Output the (X, Y) coordinate of the center of the cell containing the given text.  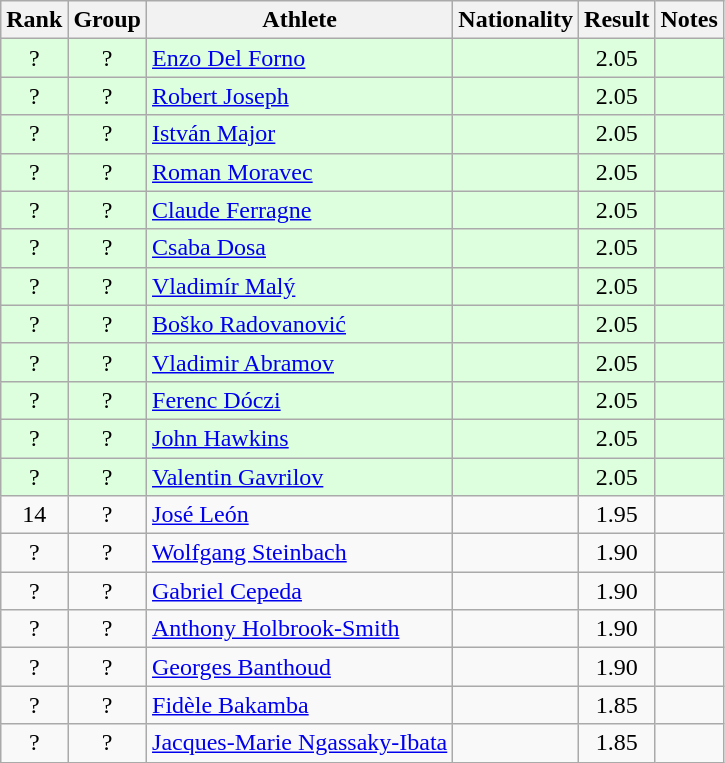
Rank (34, 20)
Group (108, 20)
Wolfgang Steinbach (300, 553)
Enzo Del Forno (300, 58)
Nationality (516, 20)
Boško Radovanović (300, 324)
Ferenc Dóczi (300, 400)
Fidèle Bakamba (300, 705)
Result (617, 20)
Athlete (300, 20)
1.95 (617, 515)
Notes (689, 20)
Valentin Gavrilov (300, 477)
John Hawkins (300, 438)
Csaba Dosa (300, 248)
Vladimír Malý (300, 286)
Vladimir Abramov (300, 362)
Robert Joseph (300, 96)
Anthony Holbrook-Smith (300, 629)
Gabriel Cepeda (300, 591)
István Major (300, 134)
José León (300, 515)
Roman Moravec (300, 172)
Claude Ferragne (300, 210)
14 (34, 515)
Georges Banthoud (300, 667)
Jacques-Marie Ngassaky-Ibata (300, 743)
